Extract the [X, Y] coordinate from the center of the cell holding the provided text.  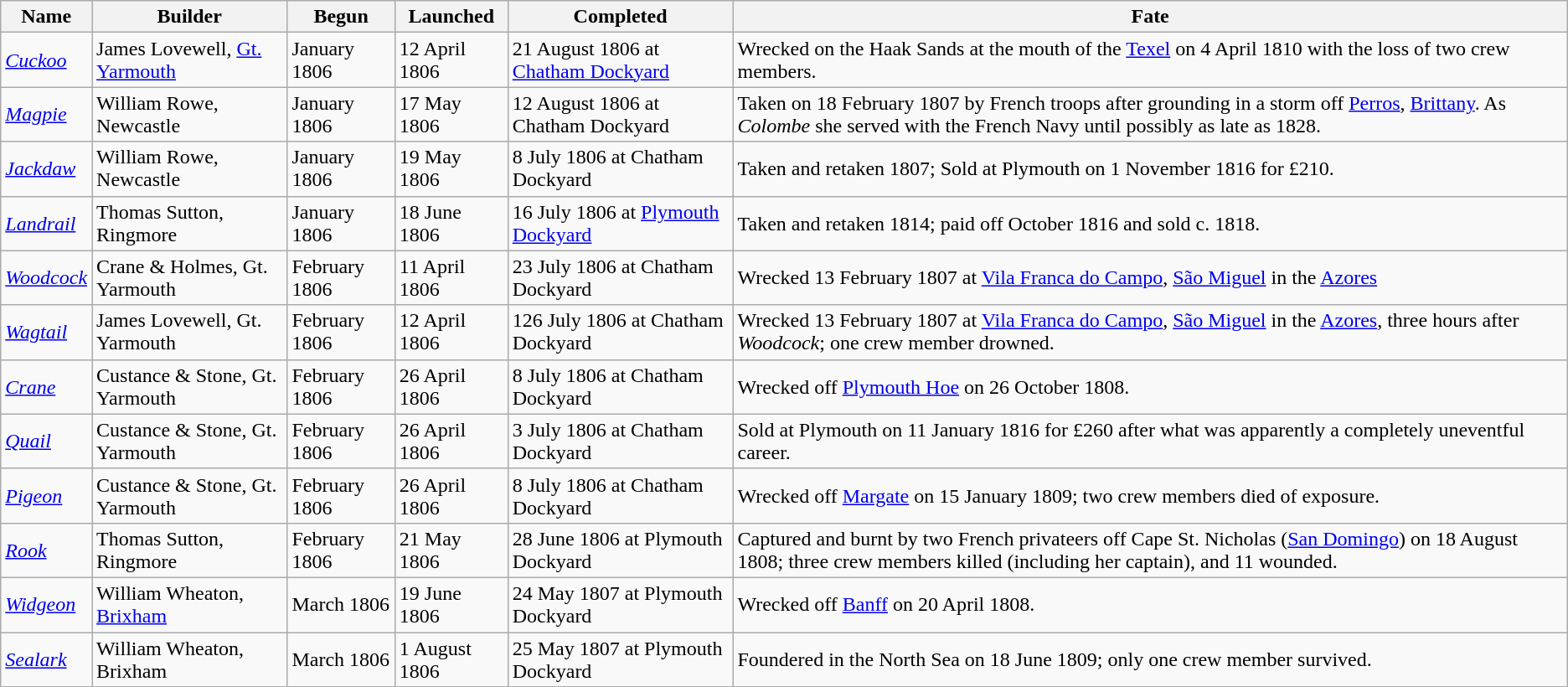
Crane [47, 387]
1 August 1806 [451, 659]
Crane & Holmes, Gt. Yarmouth [189, 278]
Foundered in the North Sea on 18 June 1809; only one crew member survived. [1150, 659]
16 July 1806 at Plymouth Dockyard [620, 223]
12 August 1806 at Chatham Dockyard [620, 114]
19 June 1806 [451, 605]
Woodcock [47, 278]
21 May 1806 [451, 550]
Landrail [47, 223]
Completed [620, 17]
21 August 1806 at Chatham Dockyard [620, 60]
25 May 1807 at Plymouth Dockyard [620, 659]
Launched [451, 17]
3 July 1806 at Chatham Dockyard [620, 441]
Begun [341, 17]
Name [47, 17]
Sold at Plymouth on 11 January 1816 for £260 after what was apparently a completely uneventful career. [1150, 441]
Jackdaw [47, 169]
Sealark [47, 659]
11 April 1806 [451, 278]
Builder [189, 17]
Wrecked on the Haak Sands at the mouth of the Texel on 4 April 1810 with the loss of two crew members. [1150, 60]
Taken and retaken 1814; paid off October 1816 and sold c. 1818. [1150, 223]
Wagtail [47, 332]
Cuckoo [47, 60]
Quail [47, 441]
Widgeon [47, 605]
19 May 1806 [451, 169]
126 July 1806 at Chatham Dockyard [620, 332]
Rook [47, 550]
Wrecked off Banff on 20 April 1808. [1150, 605]
Wrecked off Margate on 15 January 1809; two crew members died of exposure. [1150, 496]
Fate [1150, 17]
Wrecked off Plymouth Hoe on 26 October 1808. [1150, 387]
28 June 1806 at Plymouth Dockyard [620, 550]
Magpie [47, 114]
Wrecked 13 February 1807 at Vila Franca do Campo, São Miguel in the Azores [1150, 278]
18 June 1806 [451, 223]
Wrecked 13 February 1807 at Vila Franca do Campo, São Miguel in the Azores, three hours after Woodcock; one crew member drowned. [1150, 332]
24 May 1807 at Plymouth Dockyard [620, 605]
Pigeon [47, 496]
17 May 1806 [451, 114]
Taken and retaken 1807; Sold at Plymouth on 1 November 1816 for £210. [1150, 169]
23 July 1806 at Chatham Dockyard [620, 278]
